Locate the cell with the specified text and output its [x, y] center coordinate. 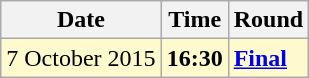
Round [268, 20]
Time [194, 20]
Final [268, 58]
16:30 [194, 58]
Date [81, 20]
7 October 2015 [81, 58]
